Find where the given text appears and provide that cell's center as (X, Y) coordinate. 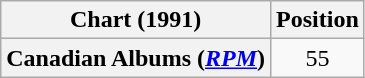
55 (318, 58)
Position (318, 20)
Canadian Albums (RPM) (136, 58)
Chart (1991) (136, 20)
